For the text-containing cell, return its midpoint in (x, y) coordinate format. 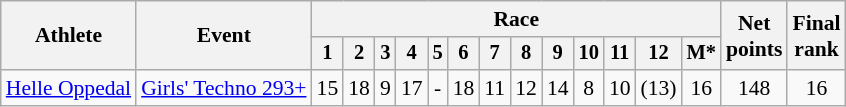
6 (464, 54)
- (438, 88)
2 (359, 54)
Helle Oppedal (68, 88)
7 (494, 54)
(13) (659, 88)
17 (412, 88)
15 (328, 88)
Race (516, 19)
Final rank (816, 36)
148 (754, 88)
Athlete (68, 36)
4 (412, 54)
5 (438, 54)
3 (386, 54)
14 (558, 88)
M* (702, 54)
1 (328, 54)
Girls' Techno 293+ (224, 88)
Netpoints (754, 36)
Event (224, 36)
